Determine the (x, y) coordinate at the center of the cell enclosing the given text.  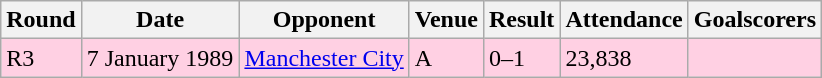
Result (521, 20)
Goalscorers (754, 20)
0–1 (521, 58)
7 January 1989 (160, 58)
Venue (446, 20)
Manchester City (324, 58)
A (446, 58)
Round (41, 20)
Opponent (324, 20)
Attendance (624, 20)
R3 (41, 58)
23,838 (624, 58)
Date (160, 20)
